Return (X, Y) of the center of cell containing provided text 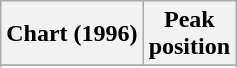
Chart (1996) (72, 34)
Peakposition (189, 34)
